From the cell containing the given text, extract its center point as [X, Y] coordinate. 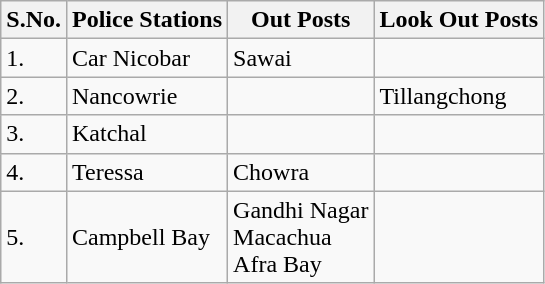
5. [34, 237]
Gandhi NagarMacachuaAfra Bay [301, 237]
Police Stations [146, 20]
Katchal [146, 134]
Nancowrie [146, 96]
1. [34, 58]
4. [34, 172]
Chowra [301, 172]
Car Nicobar [146, 58]
Tillangchong [459, 96]
Sawai [301, 58]
2. [34, 96]
Out Posts [301, 20]
Campbell Bay [146, 237]
Teressa [146, 172]
Look Out Posts [459, 20]
S.No. [34, 20]
3. [34, 134]
